For the text-containing cell, return its midpoint in [x, y] coordinate format. 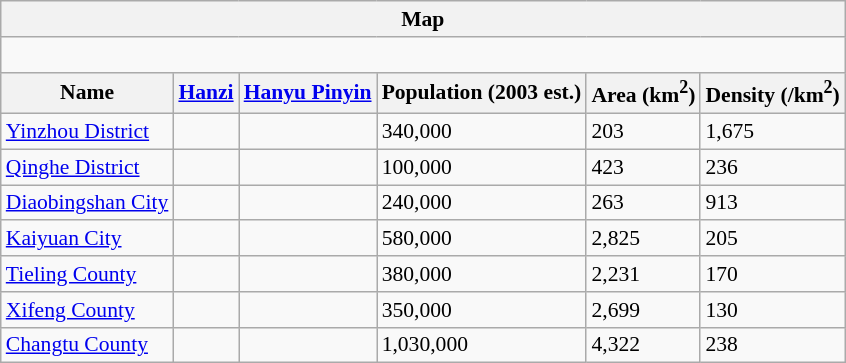
Area (km2) [643, 92]
Changtu County [88, 345]
Xifeng County [88, 310]
Population (2003 est.) [482, 92]
340,000 [482, 132]
2,231 [643, 274]
913 [772, 203]
203 [643, 132]
Hanzi [206, 92]
236 [772, 167]
130 [772, 310]
100,000 [482, 167]
205 [772, 239]
580,000 [482, 239]
Qinghe District [88, 167]
Name [88, 92]
238 [772, 345]
2,825 [643, 239]
170 [772, 274]
Density (/km2) [772, 92]
1,675 [772, 132]
Map [423, 19]
1,030,000 [482, 345]
Diaobingshan City [88, 203]
240,000 [482, 203]
263 [643, 203]
2,699 [643, 310]
Kaiyuan City [88, 239]
380,000 [482, 274]
Yinzhou District [88, 132]
423 [643, 167]
Tieling County [88, 274]
350,000 [482, 310]
Hanyu Pinyin [308, 92]
4,322 [643, 345]
